Pinpoint the cell where the given text exists, returning its [X, Y] midpoint coordinate. 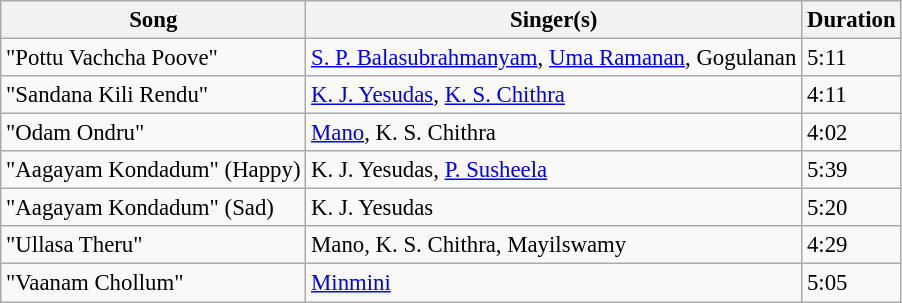
Song [154, 20]
"Ullasa Theru" [154, 245]
Mano, K. S. Chithra [554, 133]
5:11 [852, 58]
4:29 [852, 245]
"Odam Ondru" [154, 133]
Duration [852, 20]
K. J. Yesudas [554, 208]
"Aagayam Kondadum" (Happy) [154, 170]
K. J. Yesudas, P. Susheela [554, 170]
5:39 [852, 170]
5:20 [852, 208]
5:05 [852, 283]
"Aagayam Kondadum" (Sad) [154, 208]
4:11 [852, 95]
K. J. Yesudas, K. S. Chithra [554, 95]
Singer(s) [554, 20]
4:02 [852, 133]
S. P. Balasubrahmanyam, Uma Ramanan, Gogulanan [554, 58]
"Sandana Kili Rendu" [154, 95]
Mano, K. S. Chithra, Mayilswamy [554, 245]
"Vaanam Chollum" [154, 283]
"Pottu Vachcha Poove" [154, 58]
Minmini [554, 283]
